Determine the [X, Y] coordinate at the center of the cell enclosing the given text.  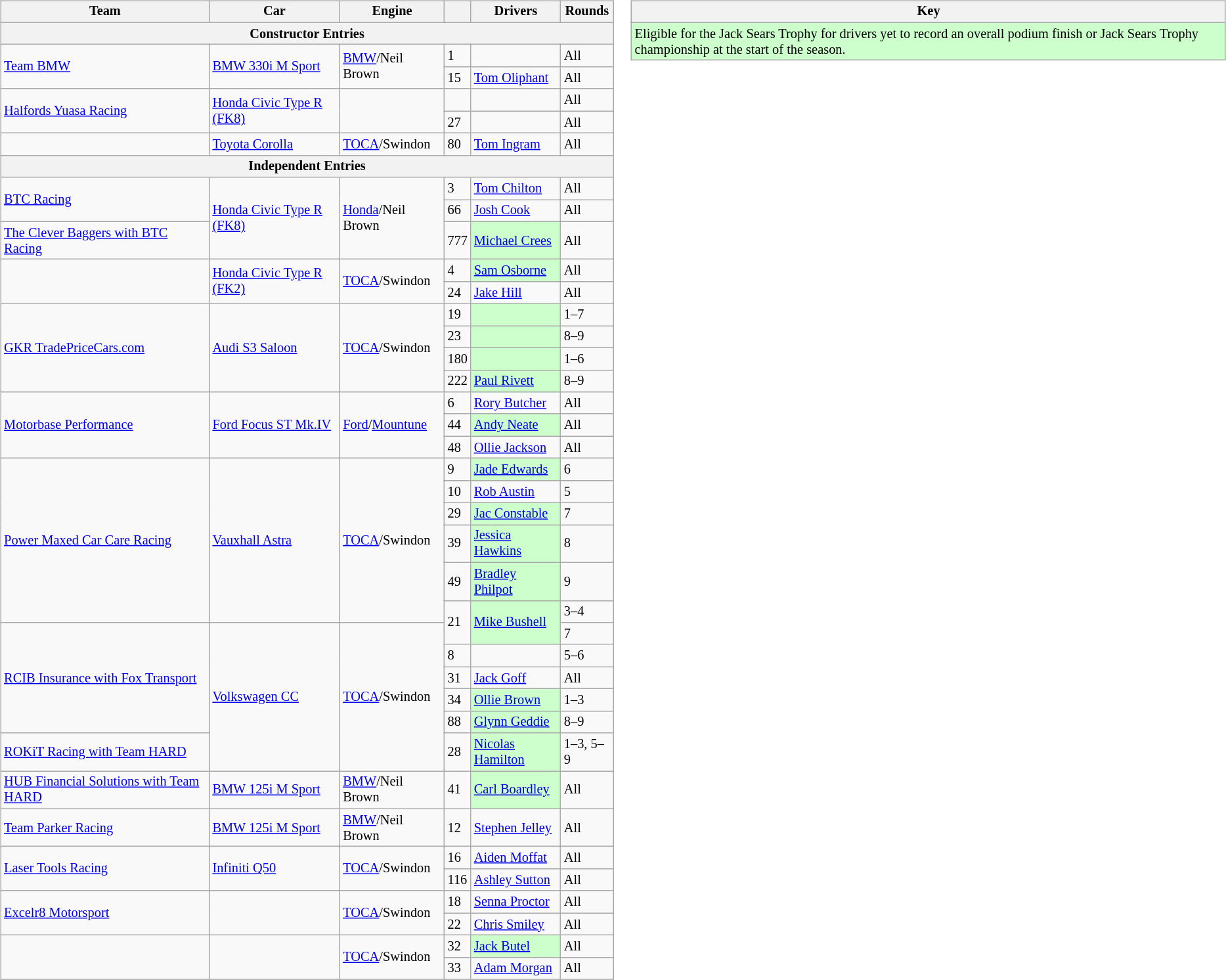
18 [458, 902]
Constructor Entries [307, 33]
Mike Bushell [516, 623]
22 [458, 924]
Audi S3 Saloon [274, 348]
Ollie Brown [516, 700]
222 [458, 381]
19 [458, 315]
1–3, 5–9 [587, 752]
Adam Morgan [516, 968]
Jack Goff [516, 678]
Honda Civic Type R (FK2) [274, 281]
Key [929, 12]
44 [458, 425]
Honda/Neil Brown [391, 218]
Tom Ingram [516, 145]
16 [458, 858]
39 [458, 544]
RCIB Insurance with Fox Transport [105, 678]
Rob Austin [516, 491]
Jack Butel [516, 947]
Excelr8 Motorsport [105, 913]
Team Parker Racing [105, 828]
BMW 330i M Sport [274, 67]
49 [458, 581]
Independent Entries [307, 166]
Jade Edwards [516, 470]
Aiden Moffat [516, 858]
1 [458, 56]
88 [458, 722]
41 [458, 790]
Ford Focus ST Mk.IV [274, 426]
23 [458, 337]
Tom Chilton [516, 189]
24 [458, 293]
Tom Oliphant [516, 78]
66 [458, 211]
Car [274, 12]
Engine [391, 12]
3 [458, 189]
Halfords Yuasa Racing [105, 110]
Infiniti Q50 [274, 868]
Team BMW [105, 67]
ROKiT Racing with Team HARD [105, 752]
1–7 [587, 315]
Carl Boardley [516, 790]
5–6 [587, 656]
48 [458, 447]
Sam Osborne [516, 271]
27 [458, 122]
1–3 [587, 700]
HUB Financial Solutions with Team HARD [105, 790]
31 [458, 678]
Paul Rivett [516, 381]
Josh Cook [516, 211]
180 [458, 359]
Toyota Corolla [274, 145]
Chris Smiley [516, 924]
Andy Neate [516, 425]
5 [587, 491]
Rounds [587, 12]
Motorbase Performance [105, 426]
Rory Butcher [516, 403]
BTC Racing [105, 200]
Bradley Philpot [516, 581]
80 [458, 145]
Eligible for the Jack Sears Trophy for drivers yet to record an overall podium finish or Jack Sears Trophy championship at the start of the season. [929, 41]
116 [458, 880]
Stephen Jelley [516, 828]
Senna Proctor [516, 902]
Laser Tools Racing [105, 868]
Drivers [516, 12]
Jake Hill [516, 293]
32 [458, 947]
777 [458, 240]
4 [458, 271]
Ollie Jackson [516, 447]
12 [458, 828]
Team [105, 12]
Nicolas Hamilton [516, 752]
28 [458, 752]
Ashley Sutton [516, 880]
29 [458, 514]
Jac Constable [516, 514]
10 [458, 491]
The Clever Baggers with BTC Racing [105, 240]
Ford/Mountune [391, 426]
34 [458, 700]
21 [458, 623]
GKR TradePriceCars.com [105, 348]
Vauxhall Astra [274, 541]
Michael Crees [516, 240]
3–4 [587, 612]
1–6 [587, 359]
Volkswagen CC [274, 697]
Jessica Hawkins [516, 544]
Power Maxed Car Care Racing [105, 541]
15 [458, 78]
Glynn Geddie [516, 722]
33 [458, 968]
